Find where the given text appears and provide that cell's center as (x, y) coordinate. 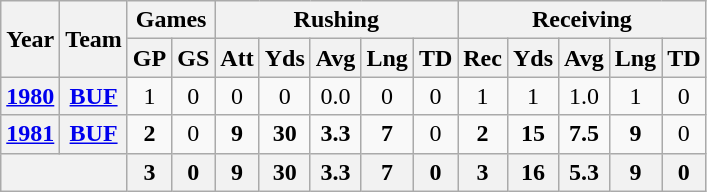
16 (532, 172)
Games (170, 20)
GP (149, 58)
15 (532, 134)
Rec (483, 58)
5.3 (584, 172)
1981 (30, 134)
0.0 (336, 96)
Year (30, 39)
Att (237, 58)
Receiving (582, 20)
Team (94, 39)
1.0 (584, 96)
1980 (30, 96)
GS (194, 58)
Rushing (336, 20)
7.5 (584, 134)
